Scan for the cell matching the given text and deliver its (x, y) coordinate at center. 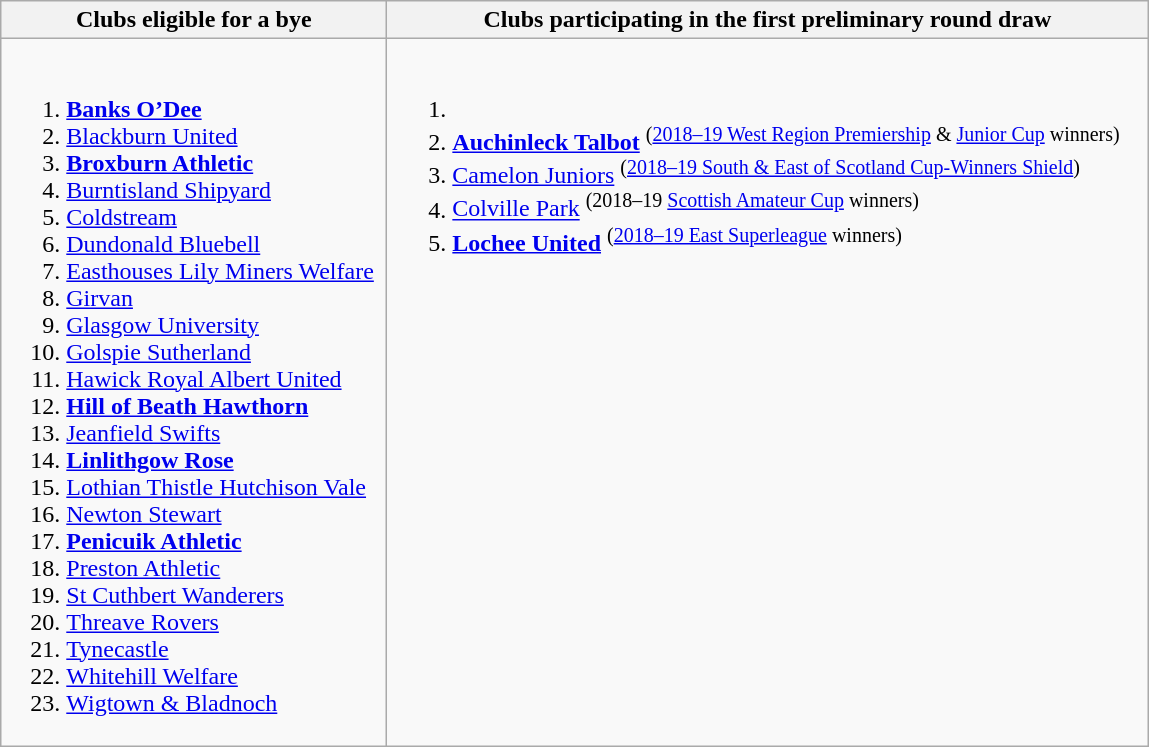
Clubs participating in the first preliminary round draw (768, 20)
Clubs eligible for a bye (194, 20)
